Return the [x, y] coordinate for the center point of the cell that contains the specified text.  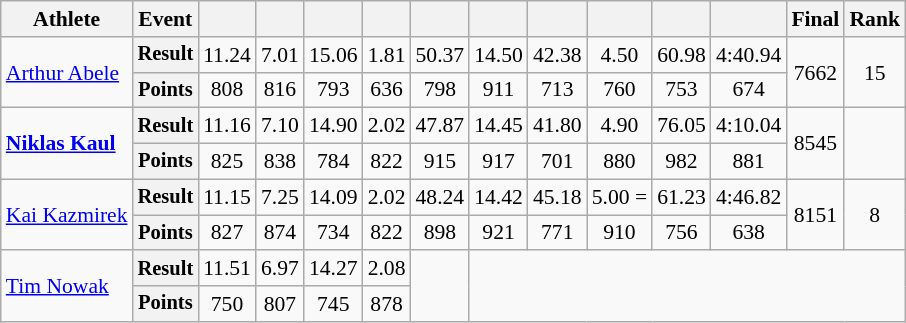
713 [558, 90]
771 [558, 233]
745 [334, 304]
874 [280, 233]
750 [227, 304]
48.24 [440, 197]
14.50 [498, 55]
921 [498, 233]
11.16 [227, 126]
674 [748, 90]
45.18 [558, 197]
7.01 [280, 55]
Tim Nowak [67, 286]
11.15 [227, 197]
7662 [815, 72]
638 [748, 233]
4.90 [620, 126]
14.90 [334, 126]
910 [620, 233]
6.97 [280, 269]
784 [334, 162]
701 [558, 162]
5.00 = [620, 197]
Final [815, 19]
880 [620, 162]
4.50 [620, 55]
798 [440, 90]
4:10.04 [748, 126]
8545 [815, 144]
61.23 [682, 197]
41.80 [558, 126]
827 [227, 233]
60.98 [682, 55]
756 [682, 233]
14.09 [334, 197]
Rank [874, 19]
4:40.94 [748, 55]
Event [166, 19]
825 [227, 162]
734 [334, 233]
898 [440, 233]
807 [280, 304]
760 [620, 90]
50.37 [440, 55]
14.27 [334, 269]
753 [682, 90]
7.25 [280, 197]
911 [498, 90]
15 [874, 72]
11.51 [227, 269]
Athlete [67, 19]
8151 [815, 214]
636 [387, 90]
838 [280, 162]
808 [227, 90]
47.87 [440, 126]
8 [874, 214]
15.06 [334, 55]
2.08 [387, 269]
816 [280, 90]
42.38 [558, 55]
915 [440, 162]
1.81 [387, 55]
14.42 [498, 197]
Arthur Abele [67, 72]
878 [387, 304]
11.24 [227, 55]
881 [748, 162]
Niklas Kaul [67, 144]
982 [682, 162]
14.45 [498, 126]
4:46.82 [748, 197]
793 [334, 90]
7.10 [280, 126]
Kai Kazmirek [67, 214]
76.05 [682, 126]
917 [498, 162]
